Output the (x, y) coordinate of the center of the cell containing the given text.  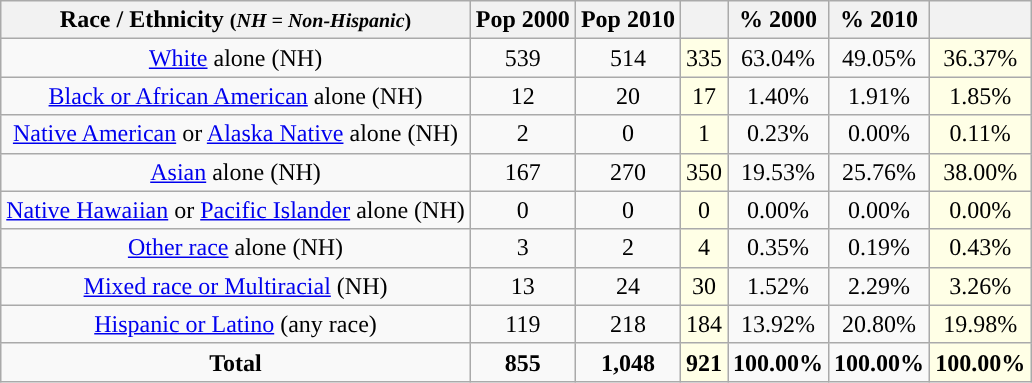
20.80% (880, 324)
514 (628, 58)
Pop 2000 (522, 20)
13 (522, 286)
Other race alone (NH) (236, 248)
3 (522, 248)
0.23% (778, 134)
13.92% (778, 324)
12 (522, 96)
0.43% (980, 248)
Native Hawaiian or Pacific Islander alone (NH) (236, 210)
184 (704, 324)
19.53% (778, 172)
% 2010 (880, 20)
855 (522, 362)
% 2000 (778, 20)
3.26% (980, 286)
350 (704, 172)
19.98% (980, 324)
Total (236, 362)
63.04% (778, 58)
Race / Ethnicity (NH = Non-Hispanic) (236, 20)
4 (704, 248)
270 (628, 172)
335 (704, 58)
539 (522, 58)
167 (522, 172)
1.91% (880, 96)
Pop 2010 (628, 20)
1,048 (628, 362)
17 (704, 96)
119 (522, 324)
Mixed race or Multiracial (NH) (236, 286)
24 (628, 286)
Hispanic or Latino (any race) (236, 324)
38.00% (980, 172)
White alone (NH) (236, 58)
1.52% (778, 286)
1.40% (778, 96)
2.29% (880, 286)
1 (704, 134)
Native American or Alaska Native alone (NH) (236, 134)
921 (704, 362)
Black or African American alone (NH) (236, 96)
Asian alone (NH) (236, 172)
20 (628, 96)
0.11% (980, 134)
0.35% (778, 248)
36.37% (980, 58)
49.05% (880, 58)
30 (704, 286)
218 (628, 324)
0.19% (880, 248)
25.76% (880, 172)
1.85% (980, 96)
